Identify which cell holds the provided text, then report its [x, y] central coordinate. 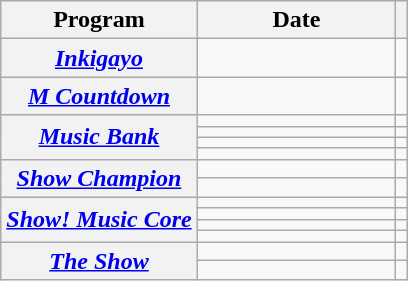
The Show [99, 261]
Show Champion [99, 178]
Inkigayo [99, 58]
Program [99, 20]
M Countdown [99, 96]
Music Bank [99, 137]
Show! Music Core [99, 219]
Date [296, 20]
